Find where the given text appears and provide that cell's center as [x, y] coordinate. 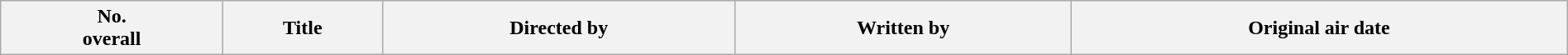
Original air date [1320, 28]
No.overall [112, 28]
Title [303, 28]
Written by [903, 28]
Directed by [559, 28]
